For the text-containing cell, return its midpoint in [X, Y] coordinate format. 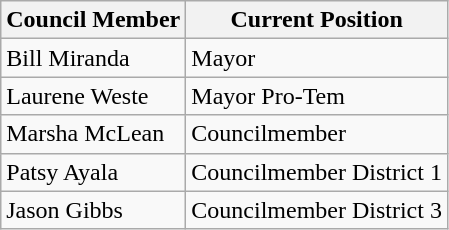
Mayor Pro-Tem [317, 96]
Councilmember [317, 134]
Councilmember District 3 [317, 210]
Councilmember District 1 [317, 172]
Council Member [94, 20]
Bill Miranda [94, 58]
Patsy Ayala [94, 172]
Laurene Weste [94, 96]
Current Position [317, 20]
Marsha McLean [94, 134]
Mayor [317, 58]
Jason Gibbs [94, 210]
